Find where the given text appears and provide that cell's center as (x, y) coordinate. 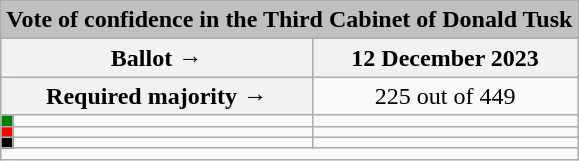
225 out of 449 (445, 96)
12 December 2023 (445, 58)
Ballot → (157, 58)
Vote of confidence in the Third Cabinet of Donald Tusk (290, 20)
Required majority → (157, 96)
